Return [x, y] of the center of cell containing provided text 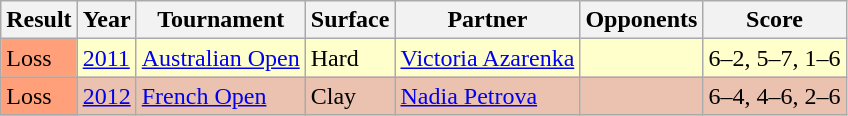
French Open [220, 96]
Clay [350, 96]
Tournament [220, 20]
Hard [350, 58]
2012 [106, 96]
Victoria Azarenka [488, 58]
Year [106, 20]
Score [774, 20]
Australian Open [220, 58]
6–2, 5–7, 1–6 [774, 58]
2011 [106, 58]
Surface [350, 20]
6–4, 4–6, 2–6 [774, 96]
Result [39, 20]
Opponents [642, 20]
Partner [488, 20]
Nadia Petrova [488, 96]
